Provide the [X, Y] coordinate of the cell's center where the given text is located.  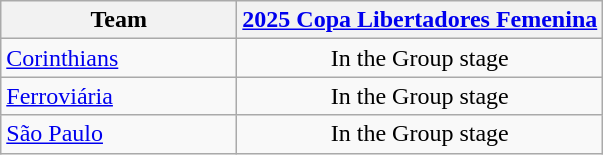
Ferroviária [119, 96]
São Paulo [119, 134]
2025 Copa Libertadores Femenina [420, 20]
Corinthians [119, 58]
Team [119, 20]
